Identify which cell holds the provided text, then report its [x, y] central coordinate. 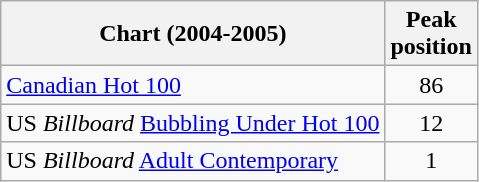
US Billboard Bubbling Under Hot 100 [193, 123]
1 [431, 161]
12 [431, 123]
US Billboard Adult Contemporary [193, 161]
Chart (2004-2005) [193, 34]
Canadian Hot 100 [193, 85]
86 [431, 85]
Peak position [431, 34]
